Return (x, y) of the center of cell containing provided text 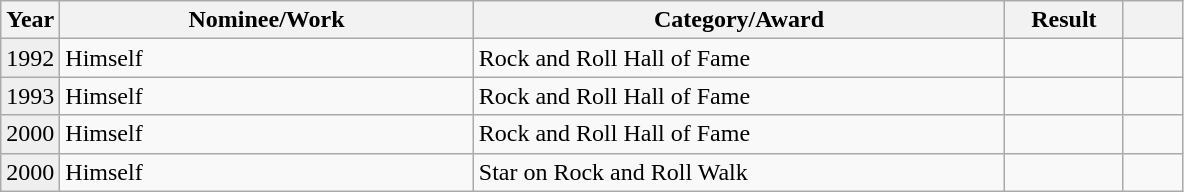
Category/Award (739, 20)
1993 (30, 96)
Year (30, 20)
Result (1064, 20)
Nominee/Work (266, 20)
Star on Rock and Roll Walk (739, 172)
1992 (30, 58)
